Determine the [x, y] coordinate at the center of the cell enclosing the given text.  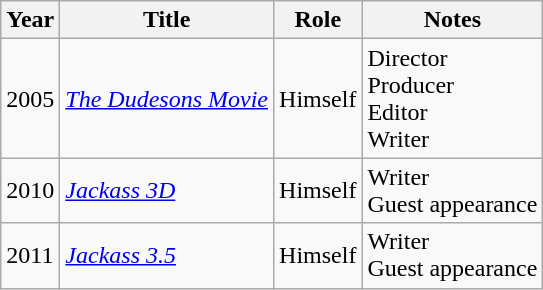
Title [167, 20]
DirectorProducerEditorWriter [452, 98]
Notes [452, 20]
2005 [30, 98]
2011 [30, 256]
The Dudesons Movie [167, 98]
2010 [30, 190]
Jackass 3.5 [167, 256]
Jackass 3D [167, 190]
Year [30, 20]
Role [318, 20]
